Identify which cell holds the provided text, then report its (x, y) central coordinate. 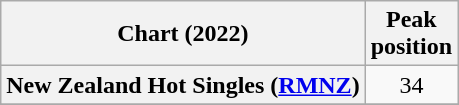
34 (411, 85)
Peakposition (411, 34)
Chart (2022) (183, 34)
New Zealand Hot Singles (RMNZ) (183, 85)
